For the text-containing cell, return its midpoint in [X, Y] coordinate format. 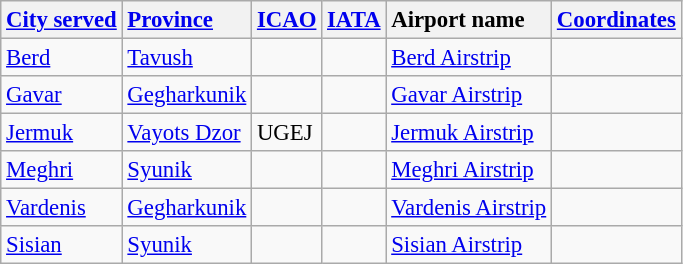
Sisian [62, 245]
Vayots Dzor [187, 133]
City served [62, 20]
Gavar [62, 95]
Province [187, 20]
Airport name [469, 20]
Gavar Airstrip [469, 95]
Berd [62, 58]
Berd Airstrip [469, 58]
Coordinates [617, 20]
Vardenis [62, 208]
Tavush [187, 58]
Sisian Airstrip [469, 245]
Jermuk [62, 133]
ICAO [287, 20]
Meghri [62, 170]
Vardenis Airstrip [469, 208]
Meghri Airstrip [469, 170]
UGEJ [287, 133]
Jermuk Airstrip [469, 133]
IATA [354, 20]
